Search for the cell housing the specified text and yield its [x, y] center coordinate. 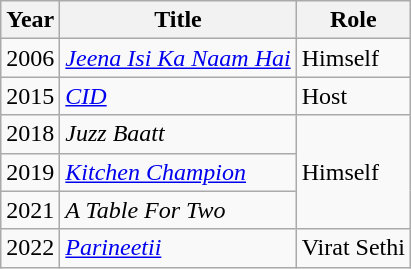
2018 [30, 134]
2019 [30, 172]
Virat Sethi [353, 248]
2021 [30, 210]
Title [178, 20]
A Table For Two [178, 210]
2006 [30, 58]
Host [353, 96]
2015 [30, 96]
CID [178, 96]
Role [353, 20]
Kitchen Champion [178, 172]
Jeena Isi Ka Naam Hai [178, 58]
Parineetii [178, 248]
Year [30, 20]
Juzz Baatt [178, 134]
2022 [30, 248]
